Pinpoint the cell where the given text exists, returning its (X, Y) midpoint coordinate. 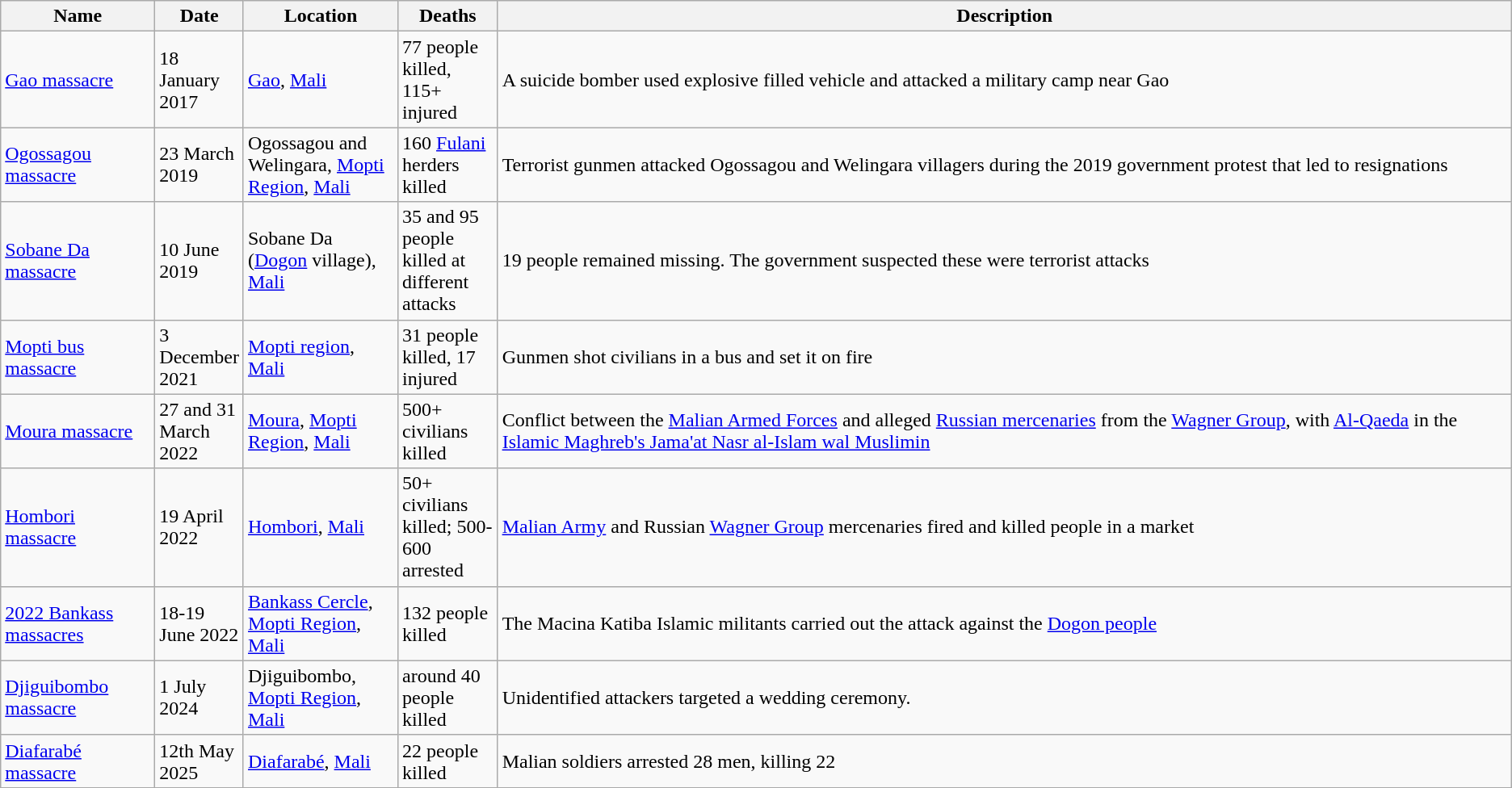
Moura massacre (78, 431)
Mopti region, Mali (320, 357)
1 July 2024 (199, 698)
Name (78, 16)
Ogossagou massacre (78, 165)
18 January 2017 (199, 79)
Gao, Mali (320, 79)
Deaths (448, 16)
23 March 2019 (199, 165)
50+ civilians killed; 500-600 arrested (448, 527)
Description (1005, 16)
160 Fulani herders killed (448, 165)
3 December 2021 (199, 357)
Unidentified attackers targeted a wedding ceremony. (1005, 698)
Djiguibombo, Mopti Region, Mali (320, 698)
Bankass Cercle, Mopti Region, Mali (320, 623)
around 40 people killed (448, 698)
77 people killed, 115+ injured (448, 79)
19 people remained missing. The government suspected these were terrorist attacks (1005, 261)
Mopti bus massacre (78, 357)
Hombori, Mali (320, 527)
Ogossagou and Welingara, Mopti Region, Mali (320, 165)
132 people killed (448, 623)
Djiguibombo massacre (78, 698)
Hombori massacre (78, 527)
Malian Army and Russian Wagner Group mercenaries fired and killed people in a market (1005, 527)
18-19 June 2022 (199, 623)
Moura, Mopti Region, Mali (320, 431)
A suicide bomber used explosive filled vehicle and attacked a military camp near Gao (1005, 79)
Sobane Da massacre (78, 261)
Malian soldiers arrested 28 men, killing 22 (1005, 761)
500+ civilians killed (448, 431)
12th May 2025 (199, 761)
Sobane Da (Dogon village), Mali (320, 261)
Location (320, 16)
27 and 31 March 2022 (199, 431)
Diafarabé, Mali (320, 761)
Terrorist gunmen attacked Ogossagou and Welingara villagers during the 2019 government protest that led to resignations (1005, 165)
19 April 2022 (199, 527)
Diafarabé massacre (78, 761)
Gao massacre (78, 79)
10 June 2019 (199, 261)
2022 Bankass massacres (78, 623)
35 and 95 people killed at different attacks (448, 261)
31 people killed, 17 injured (448, 357)
Date (199, 16)
22 people killed (448, 761)
Gunmen shot civilians in a bus and set it on fire (1005, 357)
The Macina Katiba Islamic militants carried out the attack against the Dogon people (1005, 623)
